Capture the cell that displays the provided text and extract its [X, Y] central coordinate. 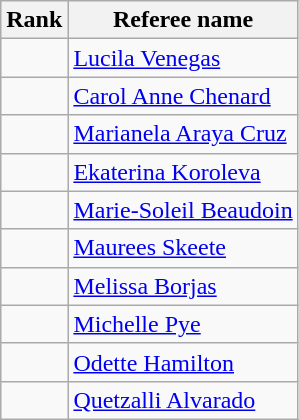
Rank [34, 20]
Referee name [183, 20]
Maurees Skeete [183, 248]
Odette Hamilton [183, 362]
Quetzalli Alvarado [183, 400]
Michelle Pye [183, 324]
Carol Anne Chenard [183, 96]
Ekaterina Koroleva [183, 172]
Marianela Araya Cruz [183, 134]
Marie-Soleil Beaudoin [183, 210]
Lucila Venegas [183, 58]
Melissa Borjas [183, 286]
